Detect which cell encompasses the target text, then output its [X, Y] center coordinate. 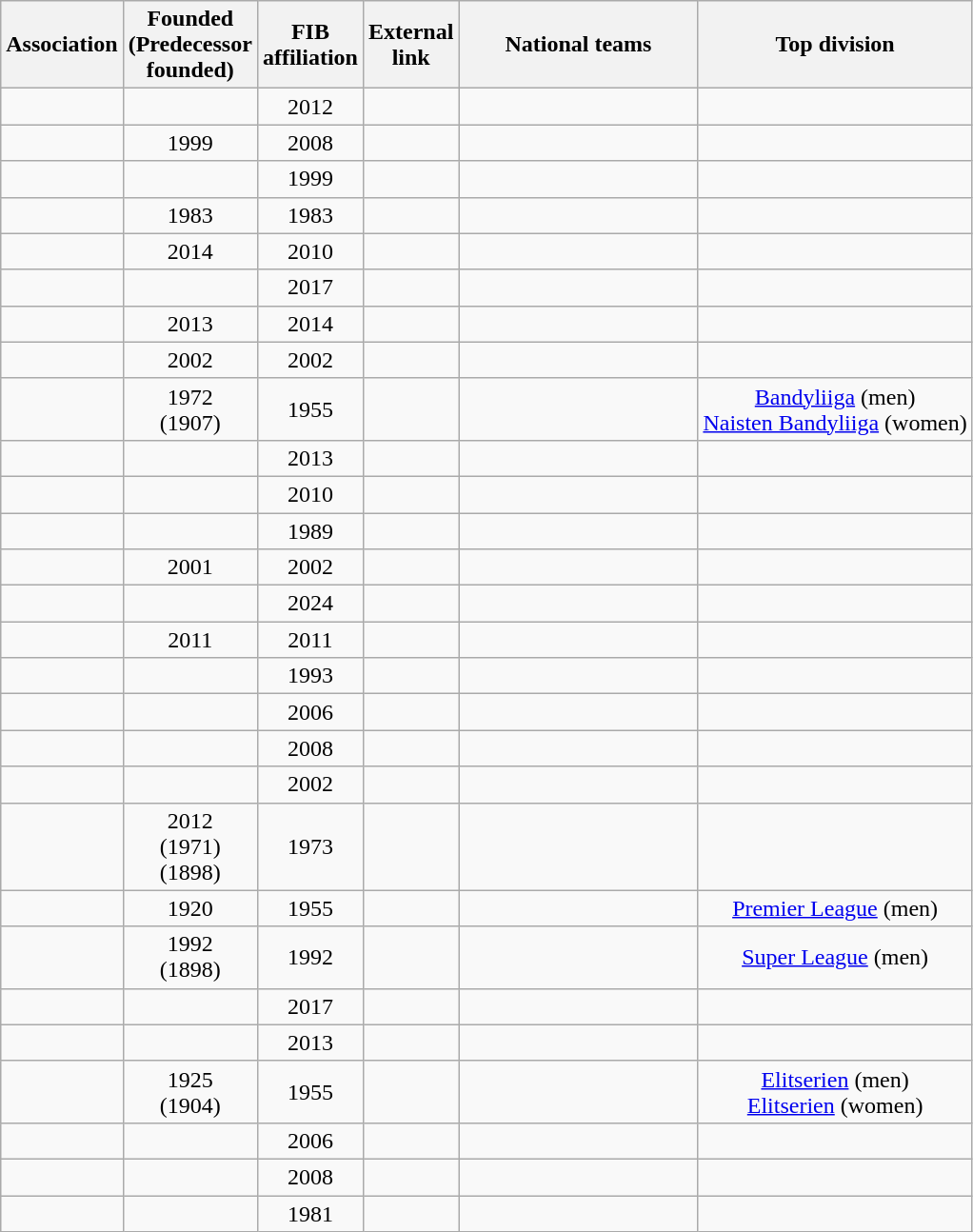
National teams [579, 45]
Externallink [410, 45]
Bandyliiga (men)Naisten Bandyliiga (women) [835, 409]
Elitserien (men)Elitserien (women) [835, 1091]
1992(1898) [190, 958]
2001 [190, 567]
1920 [190, 908]
1992 [310, 958]
Super League (men) [835, 958]
Association [62, 45]
Premier League (men) [835, 908]
Top division [835, 45]
1973 [310, 846]
1972(1907) [190, 409]
1989 [310, 530]
Founded(Predecessorfounded) [190, 45]
1993 [310, 676]
1925(1904) [190, 1091]
2012(1971)(1898) [190, 846]
1981 [310, 1214]
2012 [310, 107]
2024 [310, 604]
FIBaffiliation [310, 45]
